From the cell containing the given text, extract its center point as (X, Y) coordinate. 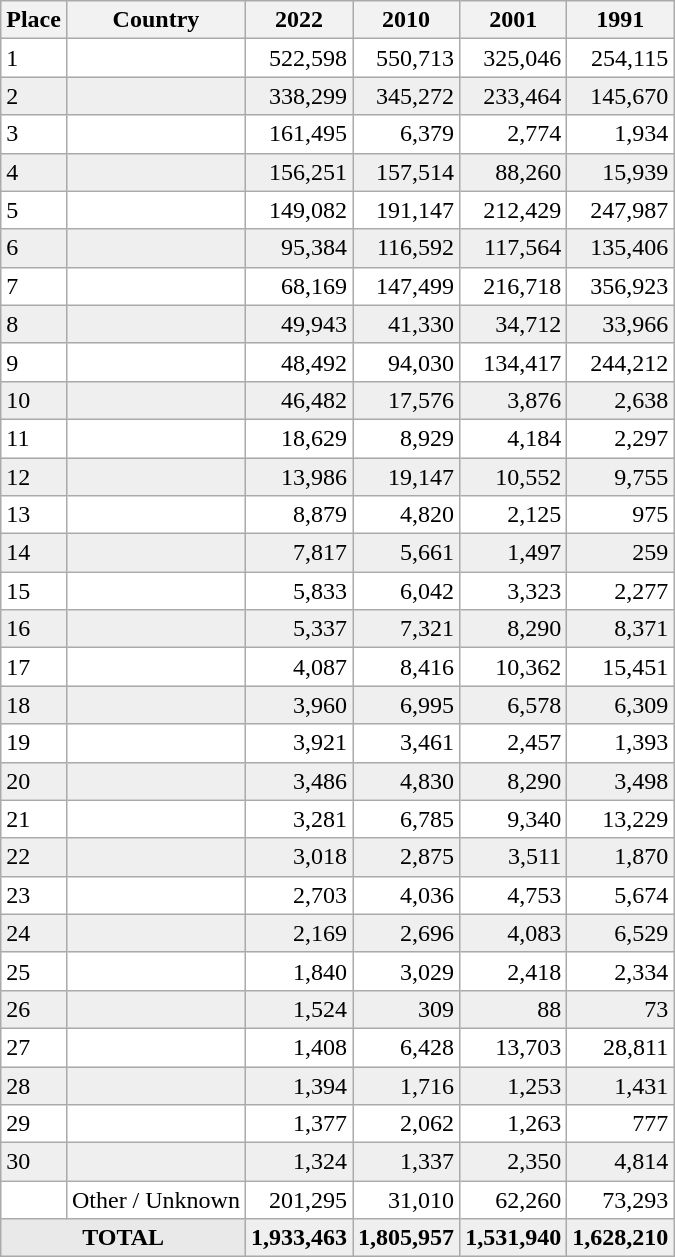
29 (34, 1124)
9 (34, 362)
3,281 (298, 819)
4 (34, 172)
2,638 (620, 400)
1,263 (514, 1124)
345,272 (406, 96)
8 (34, 324)
6,578 (514, 705)
94,030 (406, 362)
6,529 (620, 933)
149,082 (298, 210)
30 (34, 1162)
4,083 (514, 933)
2010 (406, 20)
20 (34, 781)
23 (34, 895)
48,492 (298, 362)
25 (34, 971)
338,299 (298, 96)
6 (34, 248)
356,923 (620, 286)
TOTAL (124, 1238)
2,350 (514, 1162)
1,870 (620, 857)
2001 (514, 20)
68,169 (298, 286)
1991 (620, 20)
13,703 (514, 1047)
1,934 (620, 134)
95,384 (298, 248)
49,943 (298, 324)
5,674 (620, 895)
8,371 (620, 629)
73,293 (620, 1200)
117,564 (514, 248)
4,830 (406, 781)
13,229 (620, 819)
3,029 (406, 971)
1,805,957 (406, 1238)
6,042 (406, 591)
2,277 (620, 591)
201,295 (298, 1200)
19,147 (406, 477)
6,379 (406, 134)
2,418 (514, 971)
18,629 (298, 438)
1,497 (514, 553)
31,010 (406, 1200)
17 (34, 667)
157,514 (406, 172)
3,960 (298, 705)
33,966 (620, 324)
2,062 (406, 1124)
5 (34, 210)
216,718 (514, 286)
975 (620, 515)
34,712 (514, 324)
2,125 (514, 515)
4,184 (514, 438)
1 (34, 58)
26 (34, 1009)
24 (34, 933)
2,774 (514, 134)
161,495 (298, 134)
1,933,463 (298, 1238)
2 (34, 96)
15 (34, 591)
4,753 (514, 895)
9,755 (620, 477)
12 (34, 477)
4,036 (406, 895)
145,670 (620, 96)
3,921 (298, 743)
3,461 (406, 743)
156,251 (298, 172)
3,018 (298, 857)
28,811 (620, 1047)
46,482 (298, 400)
2,696 (406, 933)
1,337 (406, 1162)
325,046 (514, 58)
1,393 (620, 743)
13,986 (298, 477)
62,260 (514, 1200)
1,394 (298, 1085)
3,876 (514, 400)
247,987 (620, 210)
233,464 (514, 96)
Other / Unknown (156, 1200)
11 (34, 438)
10,552 (514, 477)
191,147 (406, 210)
7 (34, 286)
1,431 (620, 1085)
254,115 (620, 58)
550,713 (406, 58)
116,592 (406, 248)
2022 (298, 20)
27 (34, 1047)
3,511 (514, 857)
22 (34, 857)
777 (620, 1124)
5,337 (298, 629)
41,330 (406, 324)
8,929 (406, 438)
212,429 (514, 210)
4,087 (298, 667)
1,840 (298, 971)
4,820 (406, 515)
Country (156, 20)
1,408 (298, 1047)
8,879 (298, 515)
2,703 (298, 895)
10,362 (514, 667)
4,814 (620, 1162)
1,253 (514, 1085)
21 (34, 819)
309 (406, 1009)
3,486 (298, 781)
28 (34, 1085)
6,309 (620, 705)
2,875 (406, 857)
Place (34, 20)
6,785 (406, 819)
3,323 (514, 591)
16 (34, 629)
259 (620, 553)
135,406 (620, 248)
1,531,940 (514, 1238)
88,260 (514, 172)
6,428 (406, 1047)
19 (34, 743)
5,661 (406, 553)
10 (34, 400)
1,524 (298, 1009)
1,324 (298, 1162)
3,498 (620, 781)
1,716 (406, 1085)
17,576 (406, 400)
134,417 (514, 362)
1,628,210 (620, 1238)
5,833 (298, 591)
73 (620, 1009)
147,499 (406, 286)
14 (34, 553)
2,334 (620, 971)
13 (34, 515)
7,321 (406, 629)
8,416 (406, 667)
522,598 (298, 58)
2,169 (298, 933)
15,939 (620, 172)
244,212 (620, 362)
88 (514, 1009)
2,297 (620, 438)
3 (34, 134)
18 (34, 705)
1,377 (298, 1124)
6,995 (406, 705)
7,817 (298, 553)
15,451 (620, 667)
2,457 (514, 743)
9,340 (514, 819)
